Output the (X, Y) coordinate of the center of the cell containing the given text.  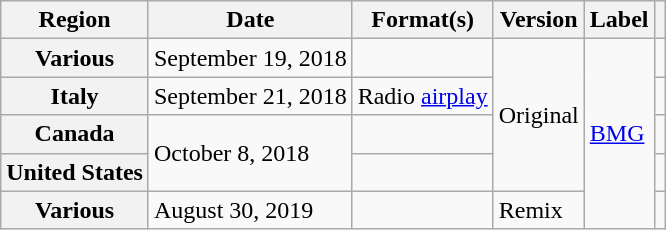
Format(s) (422, 20)
BMG (619, 134)
Date (250, 20)
United States (75, 172)
Radio airplay (422, 96)
October 8, 2018 (250, 153)
August 30, 2019 (250, 210)
Region (75, 20)
Label (619, 20)
September 21, 2018 (250, 96)
Canada (75, 134)
Italy (75, 96)
Original (538, 115)
September 19, 2018 (250, 58)
Version (538, 20)
Remix (538, 210)
